Extract the [X, Y] coordinate from the center of the cell holding the provided text.  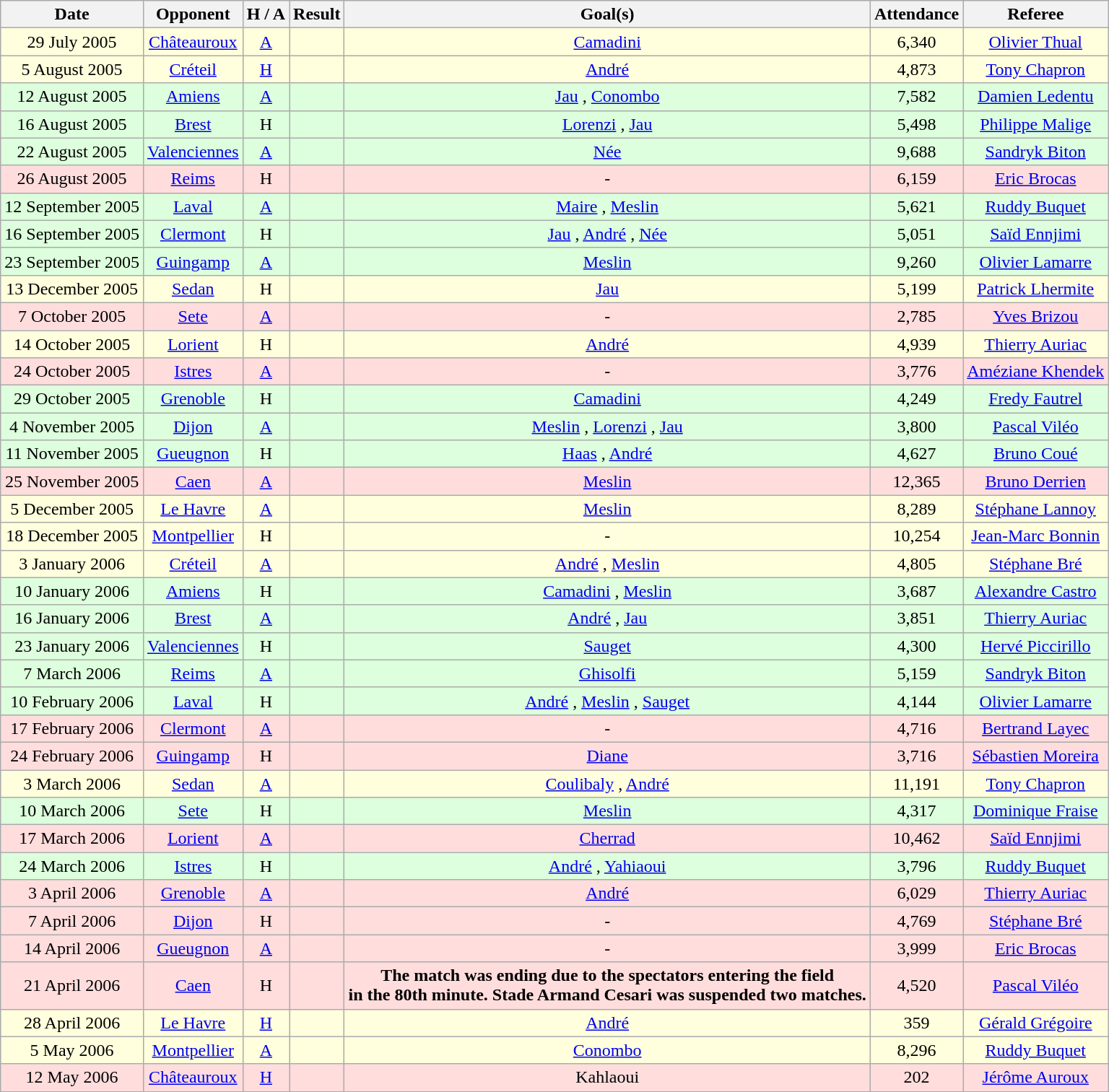
17 March 2006 [72, 839]
21 April 2006 [72, 986]
3,687 [916, 591]
Attendance [916, 14]
29 July 2005 [72, 42]
23 September 2005 [72, 261]
10,254 [916, 536]
14 October 2005 [72, 344]
Bruno Coué [1035, 454]
Goal(s) [607, 14]
359 [916, 1023]
Ghisolfi [607, 673]
Lorenzi , Jau [607, 124]
4,939 [916, 344]
4 November 2005 [72, 427]
The match was ending due to the spectators entering the fieldin the 80th minute. Stade Armand Cesari was suspended two matches. [607, 986]
André , Meslin , Sauget [607, 701]
23 January 2006 [72, 646]
10,462 [916, 839]
Jean-Marc Bonnin [1035, 536]
4,805 [916, 564]
25 November 2005 [72, 481]
2,785 [916, 316]
11,191 [916, 783]
5 August 2005 [72, 69]
17 February 2006 [72, 728]
4,520 [916, 986]
7 April 2006 [72, 921]
8,296 [916, 1050]
22 August 2005 [72, 152]
3,851 [916, 619]
Coulibaly , André [607, 783]
Jau , Conombo [607, 97]
Referee [1035, 14]
Date [72, 14]
26 August 2005 [72, 179]
202 [916, 1078]
Camadini , Meslin [607, 591]
16 January 2006 [72, 619]
Result [317, 14]
7 March 2006 [72, 673]
16 September 2005 [72, 234]
3 April 2006 [72, 894]
Jau , André , Née [607, 234]
Cherrad [607, 839]
3,999 [916, 948]
6,159 [916, 179]
Yves Brizou [1035, 316]
28 April 2006 [72, 1023]
3,716 [916, 756]
7,582 [916, 97]
Jérôme Auroux [1035, 1078]
4,144 [916, 701]
Alexandre Castro [1035, 591]
10 January 2006 [72, 591]
12 August 2005 [72, 97]
3 January 2006 [72, 564]
5 May 2006 [72, 1050]
14 April 2006 [72, 948]
4,769 [916, 921]
H / A [266, 14]
5,159 [916, 673]
5,498 [916, 124]
6,340 [916, 42]
4,627 [916, 454]
13 December 2005 [72, 289]
4,317 [916, 811]
12 May 2006 [72, 1078]
4,249 [916, 399]
Philippe Malige [1035, 124]
Conombo [607, 1050]
Diane [607, 756]
Meslin , Lorenzi , Jau [607, 427]
6,029 [916, 894]
André , Jau [607, 619]
3 March 2006 [72, 783]
5 December 2005 [72, 509]
Bertrand Layec [1035, 728]
7 October 2005 [72, 316]
Sauget [607, 646]
24 March 2006 [72, 866]
4,873 [916, 69]
Jau [607, 289]
Opponent [193, 14]
16 August 2005 [72, 124]
24 February 2006 [72, 756]
Maire , Meslin [607, 206]
André , Yahiaoui [607, 866]
9,688 [916, 152]
10 February 2006 [72, 701]
Née [607, 152]
Haas , André [607, 454]
10 March 2006 [72, 811]
11 November 2005 [72, 454]
3,796 [916, 866]
9,260 [916, 261]
12,365 [916, 481]
André , Meslin [607, 564]
3,776 [916, 372]
Améziane Khendek [1035, 372]
Patrick Lhermite [1035, 289]
8,289 [916, 509]
Damien Ledentu [1035, 97]
Stéphane Lannoy [1035, 509]
12 September 2005 [72, 206]
Bruno Derrien [1035, 481]
Sébastien Moreira [1035, 756]
4,300 [916, 646]
4,716 [916, 728]
Kahlaoui [607, 1078]
29 October 2005 [72, 399]
Gérald Grégoire [1035, 1023]
18 December 2005 [72, 536]
5,199 [916, 289]
3,800 [916, 427]
24 October 2005 [72, 372]
5,621 [916, 206]
Hervé Piccirillo [1035, 646]
Olivier Thual [1035, 42]
Dominique Fraise [1035, 811]
Fredy Fautrel [1035, 399]
5,051 [916, 234]
